Capture the cell that displays the provided text and extract its (x, y) central coordinate. 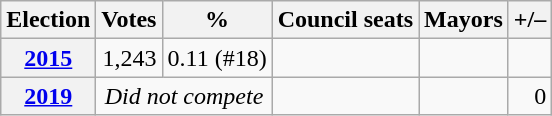
2019 (48, 96)
Mayors (464, 20)
Election (48, 20)
0.11 (#18) (217, 58)
% (217, 20)
1,243 (129, 58)
Council seats (345, 20)
2015 (48, 58)
Votes (129, 20)
0 (530, 96)
+/– (530, 20)
Did not compete (184, 96)
